Detect which cell encompasses the target text, then output its (X, Y) center coordinate. 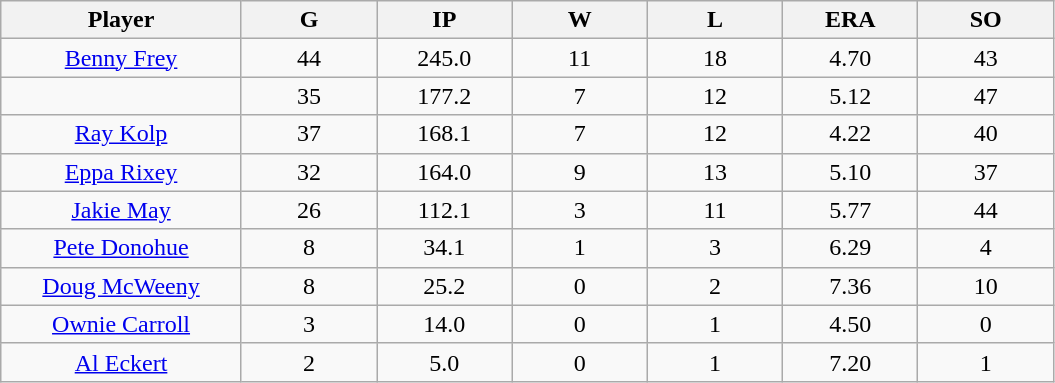
Player (122, 20)
10 (986, 286)
14.0 (444, 324)
43 (986, 58)
Eppa Rixey (122, 172)
4 (986, 248)
164.0 (444, 172)
7.36 (850, 286)
32 (308, 172)
5.12 (850, 96)
18 (714, 58)
35 (308, 96)
Al Eckert (122, 362)
Ray Kolp (122, 134)
4.22 (850, 134)
26 (308, 210)
4.50 (850, 324)
168.1 (444, 134)
112.1 (444, 210)
5.10 (850, 172)
W (580, 20)
Pete Donohue (122, 248)
9 (580, 172)
245.0 (444, 58)
G (308, 20)
40 (986, 134)
4.70 (850, 58)
6.29 (850, 248)
SO (986, 20)
177.2 (444, 96)
Doug McWeeny (122, 286)
34.1 (444, 248)
13 (714, 172)
Ownie Carroll (122, 324)
25.2 (444, 286)
47 (986, 96)
ERA (850, 20)
IP (444, 20)
5.0 (444, 362)
L (714, 20)
Jakie May (122, 210)
Benny Frey (122, 58)
5.77 (850, 210)
7.20 (850, 362)
